Extract the (x, y) coordinate from the center of the cell holding the provided text.  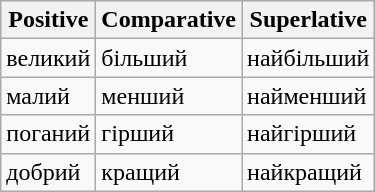
менший (169, 96)
найгірший (308, 134)
найбільший (308, 58)
кращий (169, 172)
Positive (48, 20)
більший (169, 58)
гірший (169, 134)
Superlative (308, 20)
поганий (48, 134)
великий (48, 58)
найменший (308, 96)
Comparative (169, 20)
добрий (48, 172)
найкращий (308, 172)
малий (48, 96)
